Search for the cell housing the specified text and yield its (x, y) center coordinate. 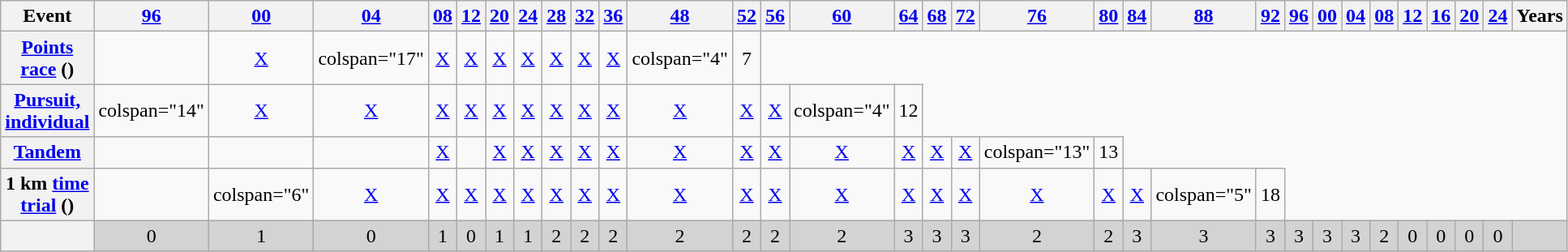
13 (1109, 152)
76 (1037, 16)
Event (47, 16)
colspan="17" (371, 58)
colspan="13" (1037, 152)
60 (842, 16)
56 (775, 16)
28 (556, 16)
Points race () (47, 58)
36 (613, 16)
Years (1540, 16)
colspan="5" (1204, 194)
colspan="14" (152, 110)
colspan="6" (261, 194)
92 (1270, 16)
88 (1204, 16)
48 (680, 16)
32 (585, 16)
52 (746, 16)
84 (1137, 16)
80 (1109, 16)
68 (937, 16)
18 (1270, 194)
72 (965, 16)
1 km time trial () (47, 194)
Tandem (47, 152)
Pursuit, individual (47, 110)
7 (746, 58)
16 (1442, 16)
64 (908, 16)
